Determine the [x, y] coordinate at the center of the cell enclosing the given text.  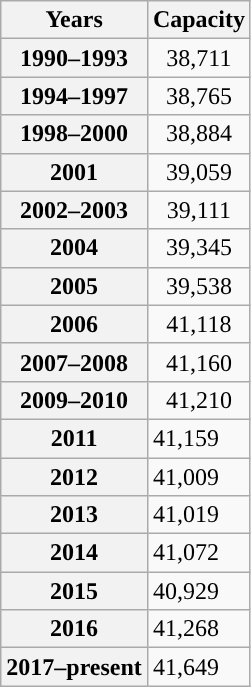
41,072 [198, 553]
41,019 [198, 515]
2006 [74, 324]
2007–2008 [74, 362]
39,059 [198, 172]
2017–present [74, 667]
41,009 [198, 477]
41,210 [198, 400]
2005 [74, 286]
2014 [74, 553]
38,765 [198, 96]
2012 [74, 477]
39,111 [198, 210]
1990–1993 [74, 58]
1998–2000 [74, 134]
2009–2010 [74, 400]
1994–1997 [74, 96]
39,538 [198, 286]
38,884 [198, 134]
39,345 [198, 248]
41,649 [198, 667]
Capacity [198, 20]
41,160 [198, 362]
40,929 [198, 591]
2001 [74, 172]
41,268 [198, 629]
2015 [74, 591]
41,159 [198, 438]
Years [74, 20]
2004 [74, 248]
41,118 [198, 324]
2002–2003 [74, 210]
2013 [74, 515]
38,711 [198, 58]
2011 [74, 438]
2016 [74, 629]
